Return the (X, Y) coordinate for the center point of the cell that contains the specified text.  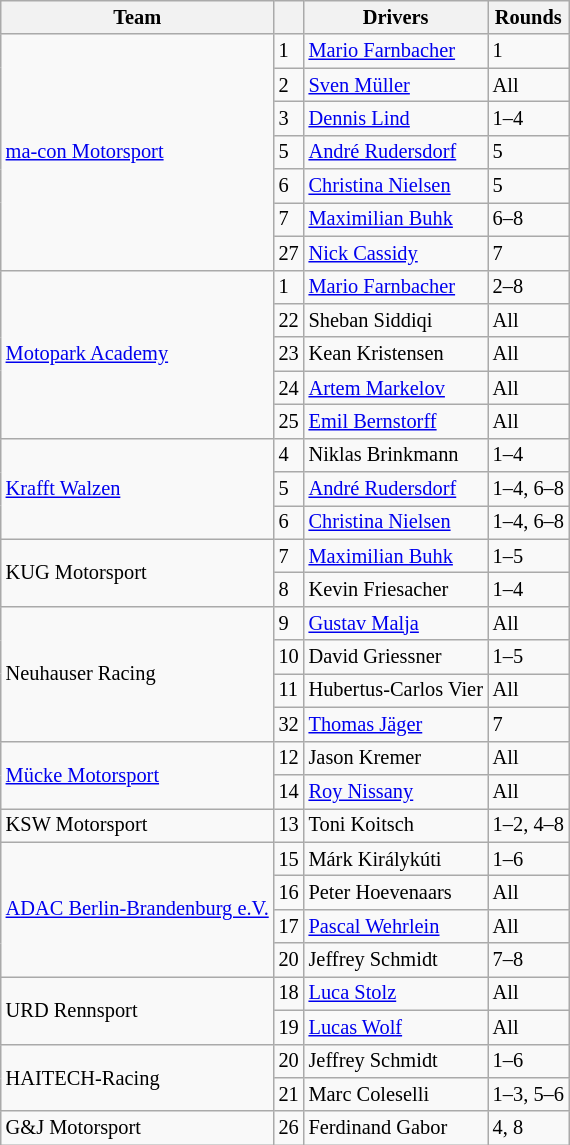
Rounds (528, 17)
Motopark Academy (138, 354)
22 (289, 320)
Neuhauser Racing (138, 674)
ma-con Motorsport (138, 152)
1–3, 5–6 (528, 1094)
Dennis Lind (396, 118)
2–8 (528, 287)
Drivers (396, 17)
6–8 (528, 219)
Emil Bernstorff (396, 421)
ADAC Berlin-Brandenburg e.V. (138, 910)
Marc Coleselli (396, 1094)
10 (289, 657)
Roy Nissany (396, 791)
Luca Stolz (396, 993)
Lucas Wolf (396, 1027)
19 (289, 1027)
18 (289, 993)
3 (289, 118)
17 (289, 926)
4 (289, 455)
Artem Markelov (396, 388)
Mücke Motorsport (138, 774)
26 (289, 1128)
Ferdinand Gabor (396, 1128)
21 (289, 1094)
David Griessner (396, 657)
Márk Királykúti (396, 859)
25 (289, 421)
15 (289, 859)
7–8 (528, 960)
Peter Hoevenaars (396, 892)
Hubertus-Carlos Vier (396, 690)
KUG Motorsport (138, 572)
Gustav Malja (396, 623)
Jason Kremer (396, 758)
Nick Cassidy (396, 253)
URD Rennsport (138, 1010)
16 (289, 892)
Thomas Jäger (396, 724)
KSW Motorsport (138, 825)
Krafft Walzen (138, 488)
Pascal Wehrlein (396, 926)
Team (138, 17)
9 (289, 623)
11 (289, 690)
G&J Motorsport (138, 1128)
13 (289, 825)
HAITECH-Racing (138, 1078)
27 (289, 253)
Kean Kristensen (396, 354)
24 (289, 388)
4, 8 (528, 1128)
Niklas Brinkmann (396, 455)
Sheban Siddiqi (396, 320)
Kevin Friesacher (396, 589)
12 (289, 758)
Toni Koitsch (396, 825)
14 (289, 791)
23 (289, 354)
1–2, 4–8 (528, 825)
32 (289, 724)
Sven Müller (396, 85)
2 (289, 85)
8 (289, 589)
